Detect which cell encompasses the target text, then output its (x, y) center coordinate. 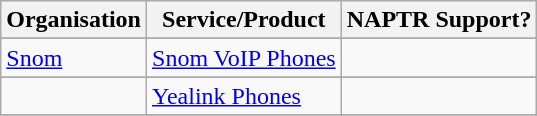
Snom (74, 58)
Organisation (74, 20)
Snom VoIP Phones (244, 58)
Yealink Phones (244, 96)
Service/Product (244, 20)
NAPTR Support? (439, 20)
